Provide the [X, Y] coordinate of the cell's center where the given text is located.  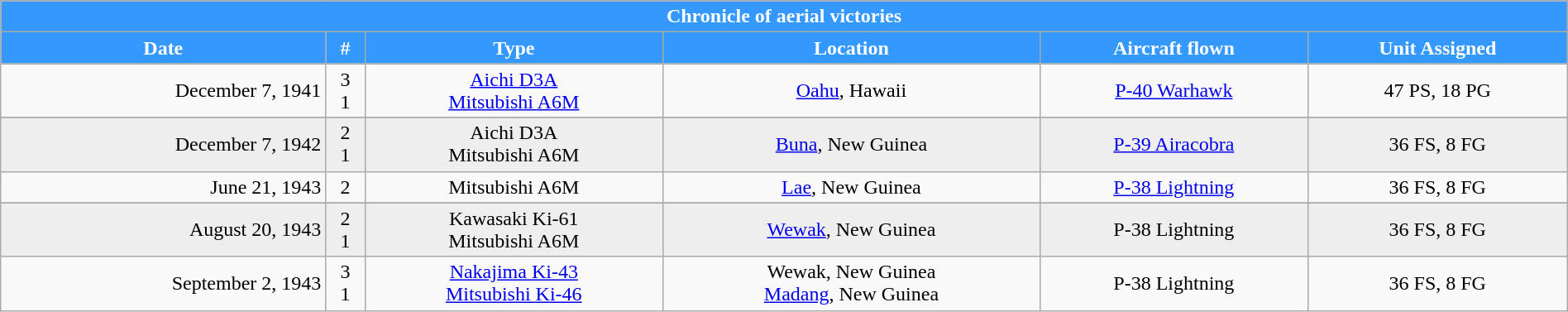
June 21, 1943 [164, 187]
Mitsubishi A6M [514, 187]
# [346, 48]
December 7, 1942 [164, 144]
Date [164, 48]
Oahu, Hawaii [851, 91]
Kawasaki Ki-61Mitsubishi A6M [514, 230]
Aircraft flown [1174, 48]
Location [851, 48]
August 20, 1943 [164, 230]
Wewak, New GuineaMadang, New Guinea [851, 283]
P-39 Airacobra [1174, 144]
Wewak, New Guinea [851, 230]
Buna, New Guinea [851, 144]
Unit Assigned [1437, 48]
Type [514, 48]
December 7, 1941 [164, 91]
P-40 Warhawk [1174, 91]
Nakajima Ki-43Mitsubishi Ki-46 [514, 283]
September 2, 1943 [164, 283]
47 PS, 18 PG [1437, 91]
Chronicle of aerial victories [784, 17]
Lae, New Guinea [851, 187]
2 [346, 187]
